Provide the (X, Y) coordinate of the cell's center where the given text is located.  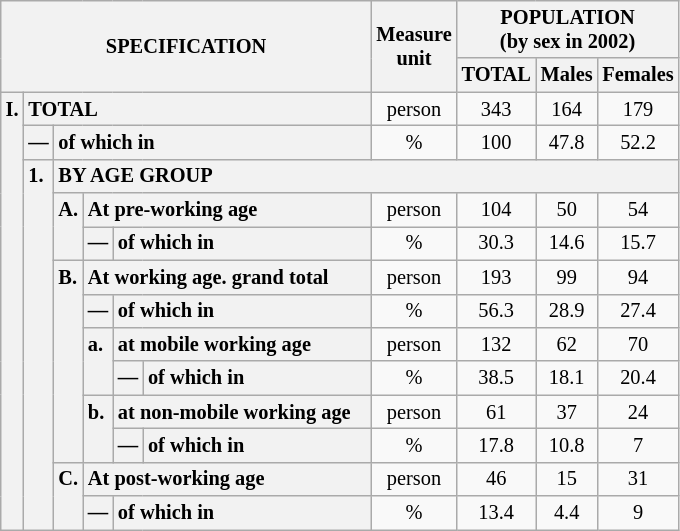
10.8 (567, 445)
At working age. grand total (227, 277)
at mobile working age (242, 344)
100 (496, 142)
50 (567, 210)
99 (567, 277)
52.2 (638, 142)
13.4 (496, 513)
104 (496, 210)
56.3 (496, 311)
193 (496, 277)
70 (638, 344)
37 (567, 412)
62 (567, 344)
SPECIFICATION (186, 46)
BY AGE GROUP (366, 176)
30.3 (496, 243)
46 (496, 479)
24 (638, 412)
1. (38, 344)
31 (638, 479)
28.9 (567, 311)
At pre-working age (227, 210)
POPULATION (by sex in 2002) (568, 29)
27.4 (638, 311)
179 (638, 109)
C. (68, 496)
7 (638, 445)
Measure unit (414, 46)
I. (12, 311)
47.8 (567, 142)
a. (98, 360)
A. (68, 226)
Males (567, 75)
B. (68, 361)
4.4 (567, 513)
15.7 (638, 243)
61 (496, 412)
38.5 (496, 378)
9 (638, 513)
14.6 (567, 243)
94 (638, 277)
18.1 (567, 378)
Females (638, 75)
132 (496, 344)
At post-working age (227, 479)
54 (638, 210)
at non-mobile working age (242, 412)
b. (98, 428)
20.4 (638, 378)
343 (496, 109)
17.8 (496, 445)
15 (567, 479)
164 (567, 109)
